Find where the given text appears and provide that cell's center as [X, Y] coordinate. 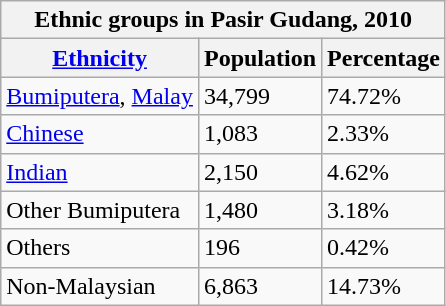
2,150 [260, 172]
74.72% [384, 96]
Ethnicity [100, 58]
6,863 [260, 286]
34,799 [260, 96]
4.62% [384, 172]
Percentage [384, 58]
196 [260, 248]
14.73% [384, 286]
Non-Malaysian [100, 286]
Bumiputera, Malay [100, 96]
Others [100, 248]
Chinese [100, 134]
0.42% [384, 248]
Ethnic groups in Pasir Gudang, 2010 [224, 20]
3.18% [384, 210]
Population [260, 58]
2.33% [384, 134]
Other Bumiputera [100, 210]
1,083 [260, 134]
Indian [100, 172]
1,480 [260, 210]
